Provide the [x, y] coordinate of the cell's center where the given text is located.  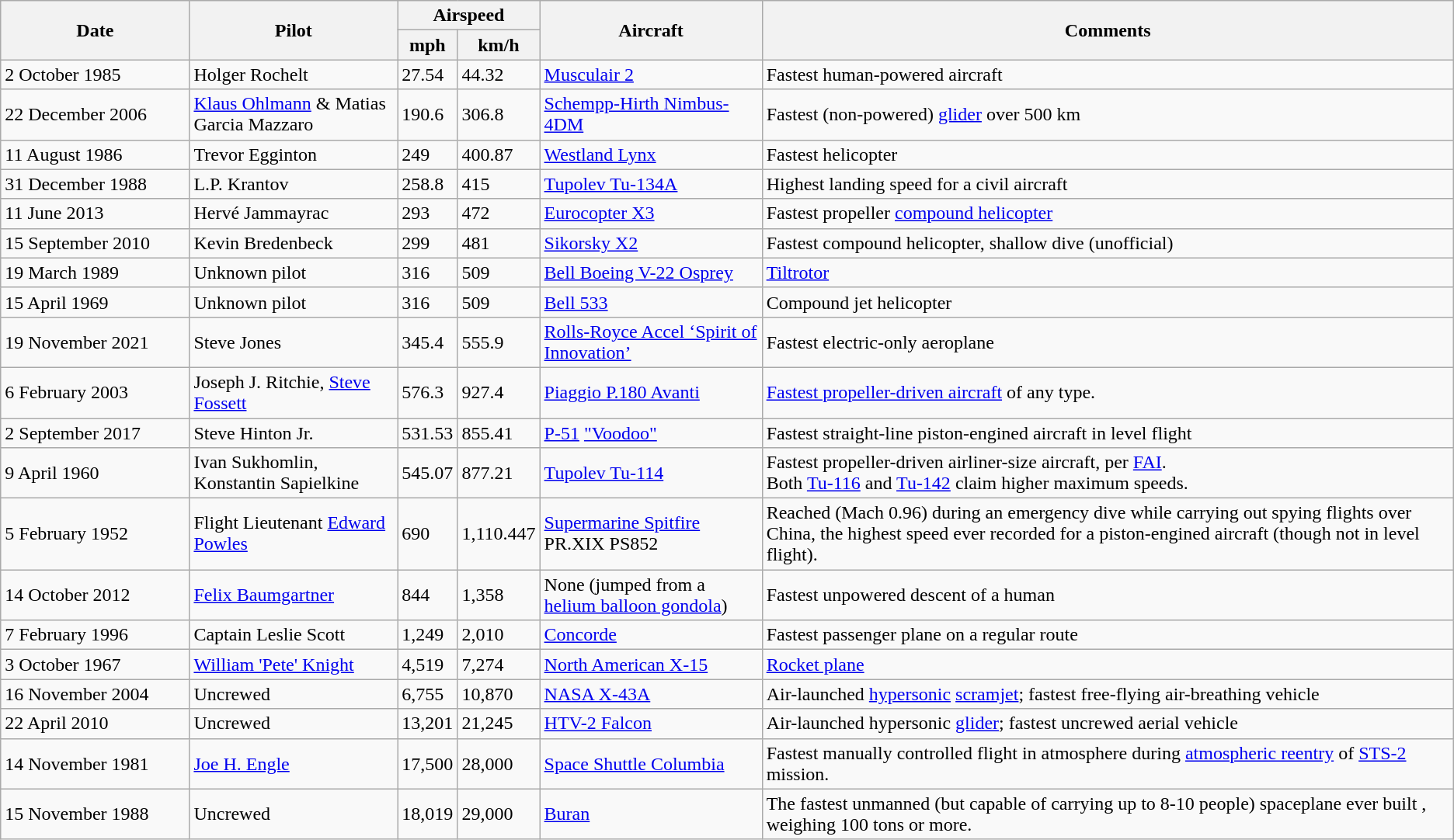
855.41 [499, 432]
Fastest (non-powered) glider over 500 km [1108, 115]
Air-launched hypersonic glider; fastest uncrewed aerial vehicle [1108, 724]
249 [427, 154]
Eurocopter X3 [651, 213]
Buran [651, 814]
9 April 1960 [95, 474]
Klaus Ohlmann & Matias Garcia Mazzaro [294, 115]
11 August 1986 [95, 154]
North American X-15 [651, 665]
Comments [1108, 30]
345.4 [427, 342]
2,010 [499, 635]
481 [499, 243]
31 December 1988 [95, 184]
6,755 [427, 694]
Air-launched hypersonic scramjet; fastest free-flying air-breathing vehicle [1108, 694]
14 November 1981 [95, 764]
1,249 [427, 635]
22 April 2010 [95, 724]
18,019 [427, 814]
415 [499, 184]
Flight Lieutenant Edward Powles [294, 534]
11 June 2013 [95, 213]
Tupolev Tu-134A [651, 184]
400.87 [499, 154]
Supermarine Spitfire PR.XIX PS852 [651, 534]
Ivan Sukhomlin, Konstantin Sapielkine [294, 474]
Rolls-Royce Accel ‘Spirit of Innovation’ [651, 342]
877.21 [499, 474]
3 October 1967 [95, 665]
2 October 1985 [95, 75]
7,274 [499, 665]
190.6 [427, 115]
15 November 1988 [95, 814]
Aircraft [651, 30]
Musculair 2 [651, 75]
844 [427, 595]
576.3 [427, 393]
Concorde [651, 635]
Fastest electric-only aeroplane [1108, 342]
Trevor Egginton [294, 154]
HTV-2 Falcon [651, 724]
299 [427, 243]
The fastest unmanned (but capable of carrying up to 8-10 people) spaceplane ever built , weighing 100 tons or more. [1108, 814]
Fastest manually controlled flight in atmosphere during atmospheric reentry of STS-2 mission. [1108, 764]
28,000 [499, 764]
1,358 [499, 595]
10,870 [499, 694]
19 November 2021 [95, 342]
Compound jet helicopter [1108, 302]
4,519 [427, 665]
2 September 2017 [95, 432]
P-51 "Voodoo" [651, 432]
927.4 [499, 393]
Fastest passenger plane on a regular route [1108, 635]
22 December 2006 [95, 115]
306.8 [499, 115]
21,245 [499, 724]
27.54 [427, 75]
44.32 [499, 75]
Kevin Bredenbeck [294, 243]
293 [427, 213]
Rocket plane [1108, 665]
Sikorsky X2 [651, 243]
Steve Hinton Jr. [294, 432]
Fastest human-powered aircraft [1108, 75]
Bell 533 [651, 302]
19 March 1989 [95, 272]
555.9 [499, 342]
Steve Jones [294, 342]
6 February 2003 [95, 393]
L.P. Krantov [294, 184]
Joe H. Engle [294, 764]
Fastest propeller compound helicopter [1108, 213]
Fastest unpowered descent of a human [1108, 595]
Felix Baumgartner [294, 595]
Joseph J. Ritchie, Steve Fossett [294, 393]
15 September 2010 [95, 243]
Fastest propeller-driven aircraft of any type. [1108, 393]
14 October 2012 [95, 595]
29,000 [499, 814]
Space Shuttle Columbia [651, 764]
Westland Lynx [651, 154]
531.53 [427, 432]
Fastest helicopter [1108, 154]
Fastest propeller-driven airliner-size aircraft, per FAI.Both Tu-116 and Tu-142 claim higher maximum speeds. [1108, 474]
km/h [499, 45]
William 'Pete' Knight [294, 665]
Holger Rochelt [294, 75]
16 November 2004 [95, 694]
Date [95, 30]
7 February 1996 [95, 635]
None (jumped from a helium balloon gondola) [651, 595]
17,500 [427, 764]
Schempp-Hirth Nimbus-4DM [651, 115]
Pilot [294, 30]
5 February 1952 [95, 534]
Tupolev Tu-114 [651, 474]
13,201 [427, 724]
258.8 [427, 184]
NASA X-43A [651, 694]
472 [499, 213]
Highest landing speed for a civil aircraft [1108, 184]
Tiltrotor [1108, 272]
Piaggio P.180 Avanti [651, 393]
mph [427, 45]
690 [427, 534]
Fastest compound helicopter, shallow dive (unofficial) [1108, 243]
Fastest straight-line piston-engined aircraft in level flight [1108, 432]
545.07 [427, 474]
1,110.447 [499, 534]
Captain Leslie Scott [294, 635]
Bell Boeing V-22 Osprey [651, 272]
Airspeed [469, 16]
Hervé Jammayrac [294, 213]
15 April 1969 [95, 302]
